Pinpoint the cell where the given text exists, returning its [X, Y] midpoint coordinate. 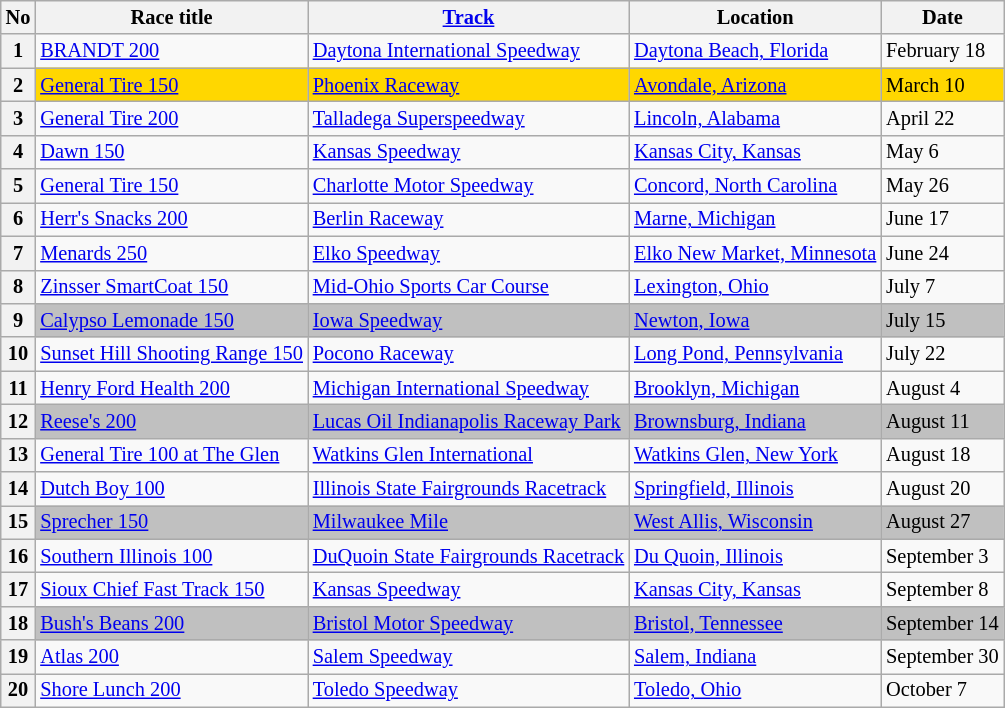
August 11 [942, 421]
DuQuoin State Fairgrounds Racetrack [468, 556]
October 7 [942, 690]
September 8 [942, 589]
Talladega Superspeedway [468, 118]
June 24 [942, 253]
7 [18, 253]
4 [18, 152]
Newton, Iowa [755, 320]
Milwaukee Mile [468, 522]
Location [755, 17]
Daytona International Speedway [468, 51]
Concord, North Carolina [755, 186]
Toledo Speedway [468, 690]
Marne, Michigan [755, 219]
August 4 [942, 388]
Salem Speedway [468, 657]
3 [18, 118]
Charlotte Motor Speedway [468, 186]
12 [18, 421]
August 18 [942, 455]
September 14 [942, 623]
5 [18, 186]
Iowa Speedway [468, 320]
Avondale, Arizona [755, 85]
Brownsburg, Indiana [755, 421]
September 3 [942, 556]
August 27 [942, 522]
18 [18, 623]
Brooklyn, Michigan [755, 388]
March 10 [942, 85]
July 15 [942, 320]
1 [18, 51]
West Allis, Wisconsin [755, 522]
Elko Speedway [468, 253]
20 [18, 690]
Toledo, Ohio [755, 690]
Calypso Lemonade 150 [171, 320]
Watkins Glen International [468, 455]
August 20 [942, 489]
19 [18, 657]
Watkins Glen, New York [755, 455]
17 [18, 589]
May 6 [942, 152]
June 17 [942, 219]
Menards 250 [171, 253]
Bush's Beans 200 [171, 623]
Lincoln, Alabama [755, 118]
Dutch Boy 100 [171, 489]
Atlas 200 [171, 657]
September 30 [942, 657]
Sunset Hill Shooting Range 150 [171, 354]
Bristol Motor Speedway [468, 623]
Shore Lunch 200 [171, 690]
Track [468, 17]
Zinsser SmartCoat 150 [171, 287]
Illinois State Fairgrounds Racetrack [468, 489]
15 [18, 522]
General Tire 100 at The Glen [171, 455]
13 [18, 455]
BRANDT 200 [171, 51]
Reese's 200 [171, 421]
Southern Illinois 100 [171, 556]
General Tire 200 [171, 118]
May 26 [942, 186]
Long Pond, Pennsylvania [755, 354]
Sprecher 150 [171, 522]
Springfield, Illinois [755, 489]
Lucas Oil Indianapolis Raceway Park [468, 421]
10 [18, 354]
July 7 [942, 287]
Du Quoin, Illinois [755, 556]
July 22 [942, 354]
2 [18, 85]
April 22 [942, 118]
Salem, Indiana [755, 657]
Mid-Ohio Sports Car Course [468, 287]
Dawn 150 [171, 152]
Daytona Beach, Florida [755, 51]
February 18 [942, 51]
Bristol, Tennessee [755, 623]
6 [18, 219]
Phoenix Raceway [468, 85]
Lexington, Ohio [755, 287]
Herr's Snacks 200 [171, 219]
16 [18, 556]
No [18, 17]
Berlin Raceway [468, 219]
9 [18, 320]
14 [18, 489]
11 [18, 388]
Date [942, 17]
Sioux Chief Fast Track 150 [171, 589]
Elko New Market, Minnesota [755, 253]
Michigan International Speedway [468, 388]
Pocono Raceway [468, 354]
Race title [171, 17]
8 [18, 287]
Henry Ford Health 200 [171, 388]
